Determine the (X, Y) coordinate at the center of the cell enclosing the given text.  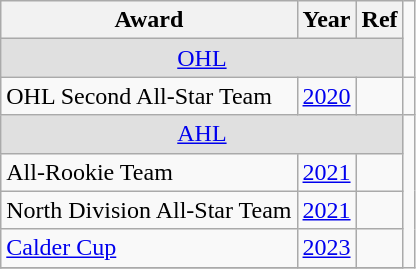
Calder Cup (149, 248)
OHL (202, 58)
Year (326, 20)
All-Rookie Team (149, 172)
AHL (202, 134)
2023 (326, 248)
2020 (326, 96)
North Division All-Star Team (149, 210)
OHL Second All-Star Team (149, 96)
Award (149, 20)
Ref (380, 20)
